Provide the [x, y] coordinate of the cell's center where the given text is located.  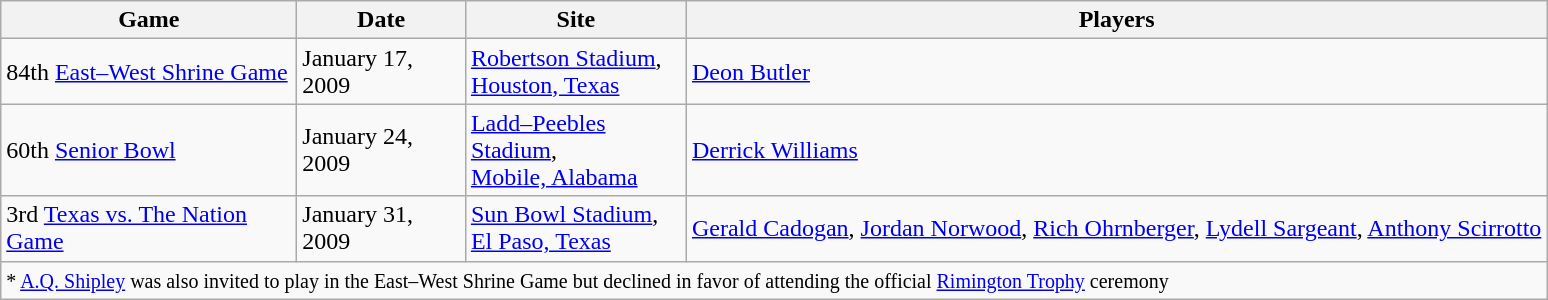
Derrick Williams [1116, 150]
Robertson Stadium,Houston, Texas [576, 72]
Gerald Cadogan, Jordan Norwood, Rich Ohrnberger, Lydell Sargeant, Anthony Scirrotto [1116, 228]
January 17, 2009 [382, 72]
January 24, 2009 [382, 150]
60th Senior Bowl [149, 150]
Players [1116, 20]
3rd Texas vs. The Nation Game [149, 228]
January 31, 2009 [382, 228]
84th East–West Shrine Game [149, 72]
Site [576, 20]
Game [149, 20]
Date [382, 20]
* A.Q. Shipley was also invited to play in the East–West Shrine Game but declined in favor of attending the official Rimington Trophy ceremony [774, 280]
Sun Bowl Stadium,El Paso, Texas [576, 228]
Deon Butler [1116, 72]
Ladd–Peebles Stadium,Mobile, Alabama [576, 150]
